Scan for the cell matching the given text and deliver its (X, Y) coordinate at center. 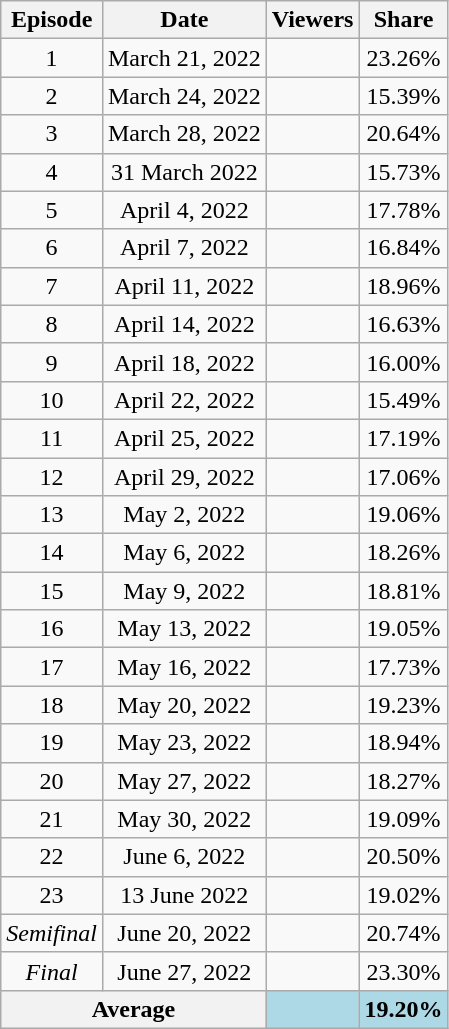
April 18, 2022 (184, 362)
8 (52, 324)
May 6, 2022 (184, 553)
April 14, 2022 (184, 324)
May 30, 2022 (184, 819)
May 9, 2022 (184, 591)
May 27, 2022 (184, 781)
15.39% (404, 96)
16 (52, 629)
19.09% (404, 819)
19.06% (404, 515)
1 (52, 58)
17.78% (404, 210)
18.96% (404, 286)
2 (52, 96)
May 13, 2022 (184, 629)
16.00% (404, 362)
Share (404, 20)
May 20, 2022 (184, 705)
12 (52, 477)
19.23% (404, 705)
16.63% (404, 324)
6 (52, 248)
20.74% (404, 933)
April 25, 2022 (184, 438)
15 (52, 591)
17.06% (404, 477)
19 (52, 743)
16.84% (404, 248)
April 29, 2022 (184, 477)
15.49% (404, 400)
18.81% (404, 591)
31 March 2022 (184, 172)
April 4, 2022 (184, 210)
Semifinal (52, 933)
13 (52, 515)
21 (52, 819)
March 24, 2022 (184, 96)
March 28, 2022 (184, 134)
3 (52, 134)
Average (134, 1009)
March 21, 2022 (184, 58)
5 (52, 210)
April 7, 2022 (184, 248)
April 22, 2022 (184, 400)
18.26% (404, 553)
17.19% (404, 438)
23.26% (404, 58)
18 (52, 705)
20.50% (404, 857)
20 (52, 781)
17 (52, 667)
June 20, 2022 (184, 933)
June 6, 2022 (184, 857)
15.73% (404, 172)
Final (52, 971)
22 (52, 857)
17.73% (404, 667)
9 (52, 362)
Viewers (312, 20)
19.02% (404, 895)
23 (52, 895)
7 (52, 286)
4 (52, 172)
10 (52, 400)
18.27% (404, 781)
May 23, 2022 (184, 743)
June 27, 2022 (184, 971)
May 2, 2022 (184, 515)
Episode (52, 20)
19.05% (404, 629)
20.64% (404, 134)
23.30% (404, 971)
13 June 2022 (184, 895)
Date (184, 20)
14 (52, 553)
May 16, 2022 (184, 667)
19.20% (404, 1009)
April 11, 2022 (184, 286)
18.94% (404, 743)
11 (52, 438)
